Determine the [X, Y] coordinate at the center of the cell enclosing the given text.  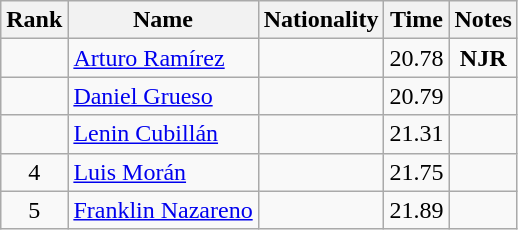
Arturo Ramírez [163, 58]
Franklin Nazareno [163, 210]
Name [163, 20]
Lenin Cubillán [163, 134]
20.79 [416, 96]
Notes [483, 20]
Rank [34, 20]
Nationality [321, 20]
20.78 [416, 58]
21.75 [416, 172]
Daniel Grueso [163, 96]
21.31 [416, 134]
5 [34, 210]
NJR [483, 58]
21.89 [416, 210]
Time [416, 20]
Luis Morán [163, 172]
4 [34, 172]
